Extract the (X, Y) coordinate from the center of the cell holding the provided text.  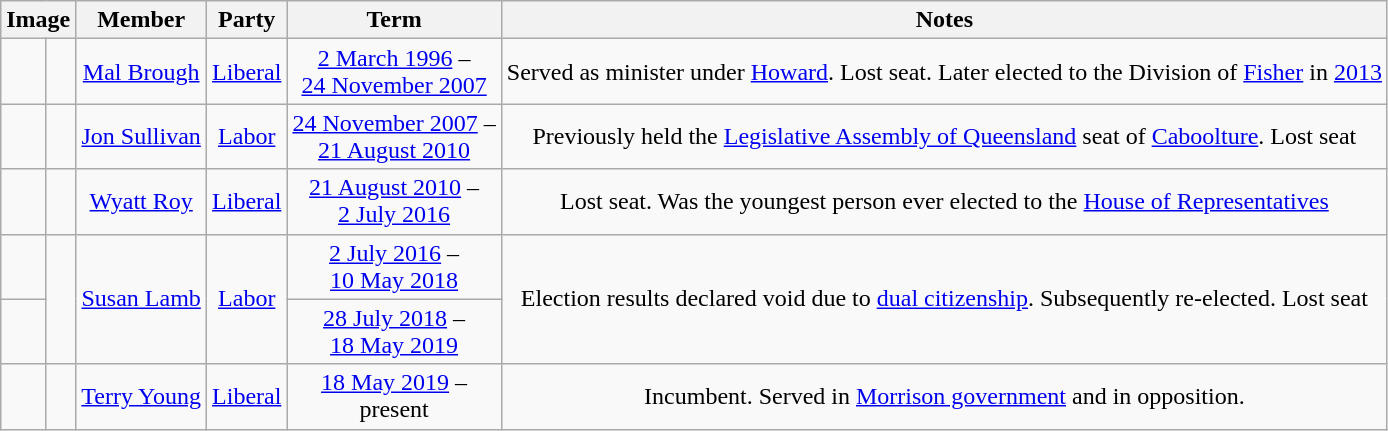
Jon Sullivan (142, 136)
21 August 2010 –2 July 2016 (394, 202)
2 July 2016 –10 May 2018 (394, 266)
Lost seat. Was the youngest person ever elected to the House of Representatives (944, 202)
Image (38, 20)
Susan Lamb (142, 299)
Mal Brough (142, 72)
Notes (944, 20)
28 July 2018 –18 May 2019 (394, 332)
Wyatt Roy (142, 202)
Election results declared void due to dual citizenship. Subsequently re-elected. Lost seat (944, 299)
24 November 2007 –21 August 2010 (394, 136)
Previously held the Legislative Assembly of Queensland seat of Caboolture. Lost seat (944, 136)
Term (394, 20)
Served as minister under Howard. Lost seat. Later elected to the Division of Fisher in 2013 (944, 72)
Member (142, 20)
Party (247, 20)
18 May 2019 –present (394, 396)
2 March 1996 –24 November 2007 (394, 72)
Terry Young (142, 396)
Incumbent. Served in Morrison government and in opposition. (944, 396)
